For the text-containing cell, return its midpoint in (x, y) coordinate format. 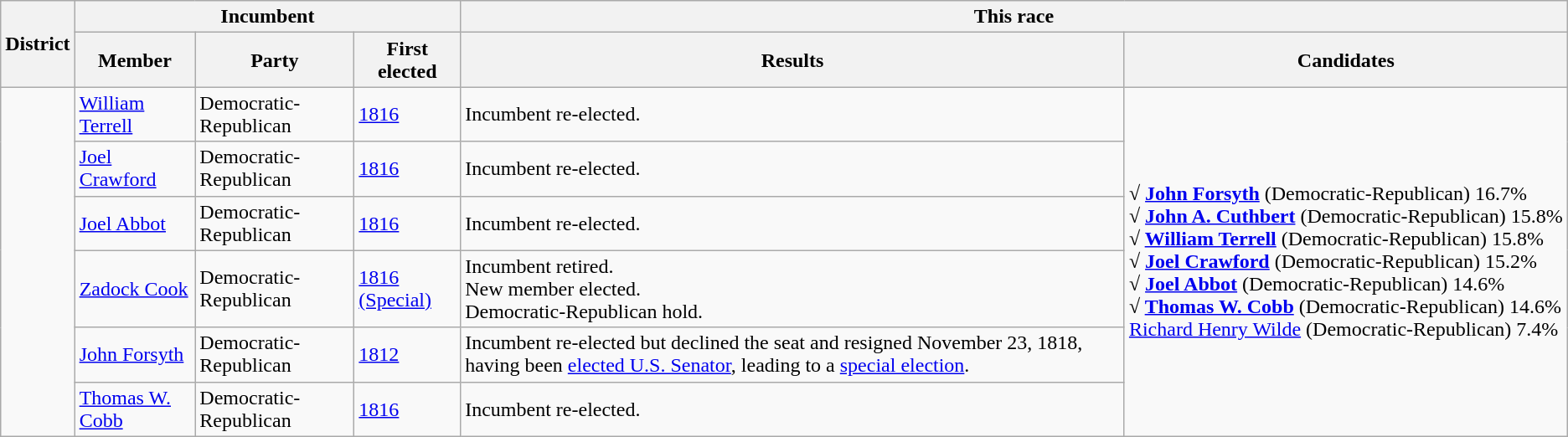
1812 (407, 355)
Thomas W. Cobb (135, 409)
1816 (Special) (407, 289)
District (38, 44)
Incumbent retired.New member elected.Democratic-Republican hold. (792, 289)
William Terrell (135, 114)
Party (275, 60)
This race (1014, 17)
Incumbent re-elected but declined the seat and resigned November 23, 1818, having been elected U.S. Senator, leading to a special election. (792, 355)
Joel Abbot (135, 223)
Incumbent (268, 17)
Candidates (1345, 60)
Member (135, 60)
Results (792, 60)
John Forsyth (135, 355)
Zadock Cook (135, 289)
Joel Crawford (135, 169)
First elected (407, 60)
